Provide the (x, y) coordinate of the cell's center where the given text is located.  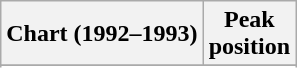
Peakposition (249, 34)
Chart (1992–1993) (102, 34)
